Determine the (x, y) coordinate at the center of the cell enclosing the given text.  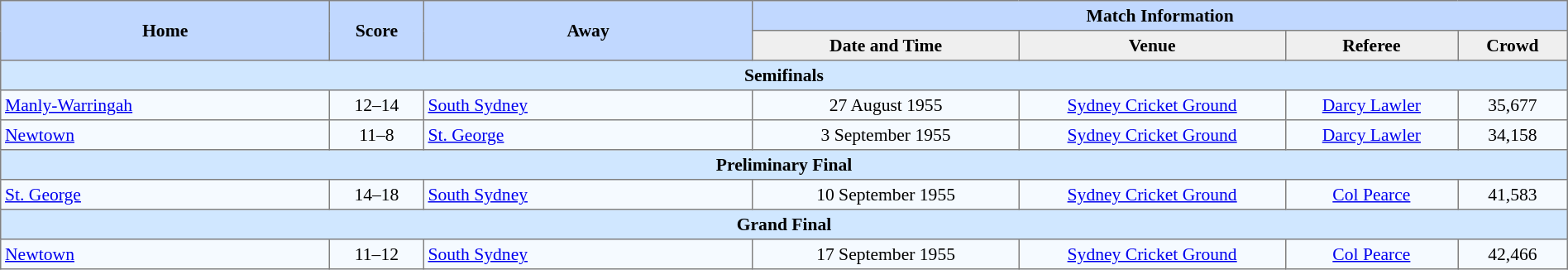
Away (588, 31)
Score (377, 31)
27 August 1955 (886, 105)
Crowd (1513, 46)
Preliminary Final (784, 165)
Grand Final (784, 224)
11–12 (377, 254)
Semifinals (784, 75)
3 September 1955 (886, 135)
10 September 1955 (886, 195)
41,583 (1513, 195)
34,158 (1513, 135)
Match Information (1159, 16)
Manly-Warringah (165, 105)
17 September 1955 (886, 254)
Home (165, 31)
Date and Time (886, 46)
Referee (1371, 46)
42,466 (1513, 254)
11–8 (377, 135)
35,677 (1513, 105)
14–18 (377, 195)
12–14 (377, 105)
Venue (1152, 46)
